Provide the [X, Y] coordinate of the cell's center where the given text is located.  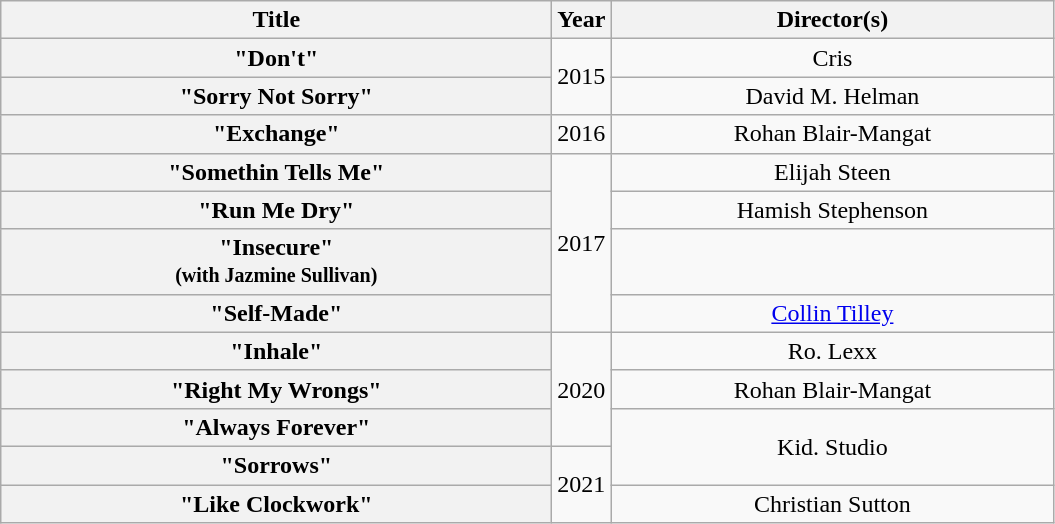
2016 [582, 134]
"Always Forever" [276, 427]
"Inhale" [276, 351]
"Don't" [276, 58]
Hamish Stephenson [832, 210]
Cris [832, 58]
"Run Me Dry" [276, 210]
"Exchange" [276, 134]
"Insecure"(with Jazmine Sullivan) [276, 262]
"Self-Made" [276, 313]
"Like Clockwork" [276, 503]
David M. Helman [832, 96]
Director(s) [832, 20]
Title [276, 20]
2020 [582, 389]
Collin Tilley [832, 313]
"Sorry Not Sorry" [276, 96]
Christian Sutton [832, 503]
2021 [582, 484]
2015 [582, 77]
Elijah Steen [832, 172]
"Right My Wrongs" [276, 389]
Ro. Lexx [832, 351]
2017 [582, 242]
"Somethin Tells Me" [276, 172]
Year [582, 20]
Kid. Studio [832, 446]
"Sorrows" [276, 465]
